From the cell containing the given text, extract its center point as (X, Y) coordinate. 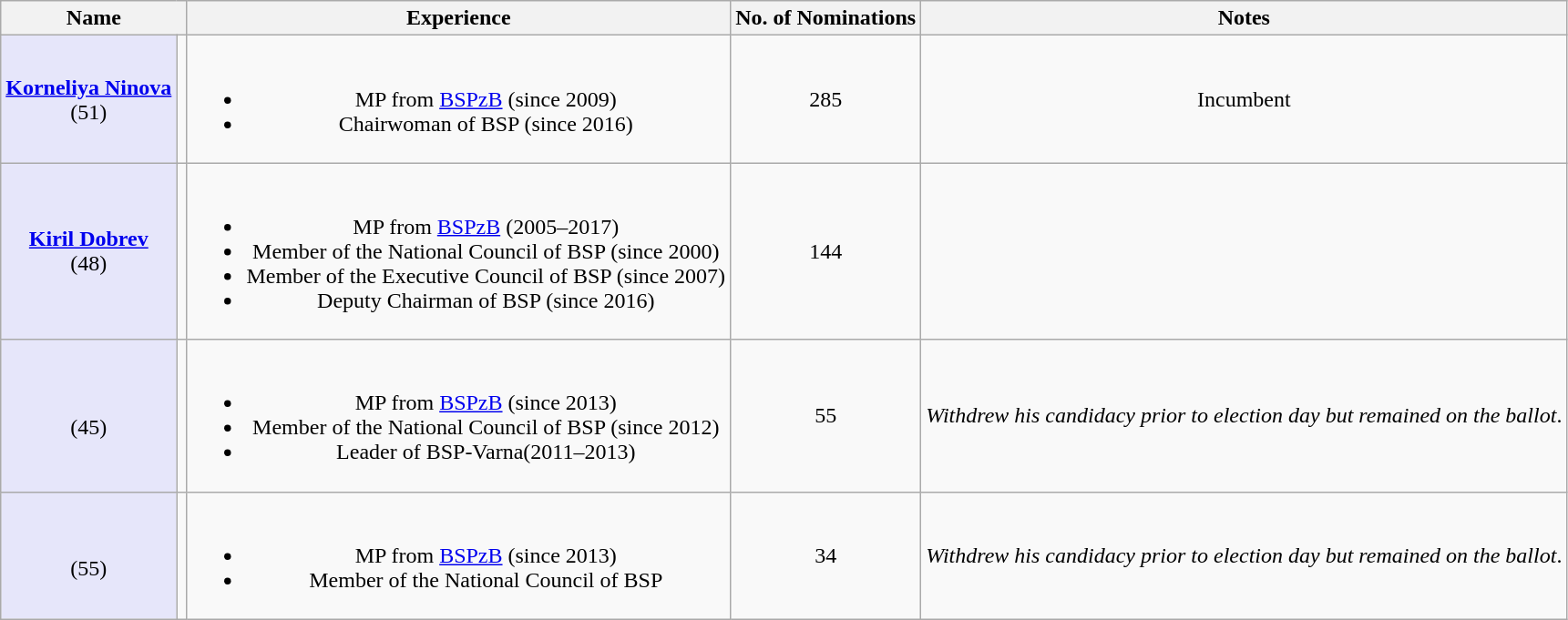
Name (94, 18)
Kiril Dobrev(48) (89, 251)
55 (825, 415)
No. of Nominations (825, 18)
MP from BSPzB (since 2013)Member of the National Council of BSP (459, 555)
34 (825, 555)
(55) (89, 555)
Notes (1245, 18)
285 (825, 99)
MP from BSPzB (since 2013)Member of the National Council of BSP (since 2012)Leader of BSP-Varna(2011–2013) (459, 415)
MP from BSPzB (since 2009)Chairwoman of BSP (since 2016) (459, 99)
Incumbent (1245, 99)
(45) (89, 415)
Experience (459, 18)
Korneliya Ninova(51) (89, 99)
144 (825, 251)
